Extract the [x, y] coordinate from the center of the cell holding the provided text.  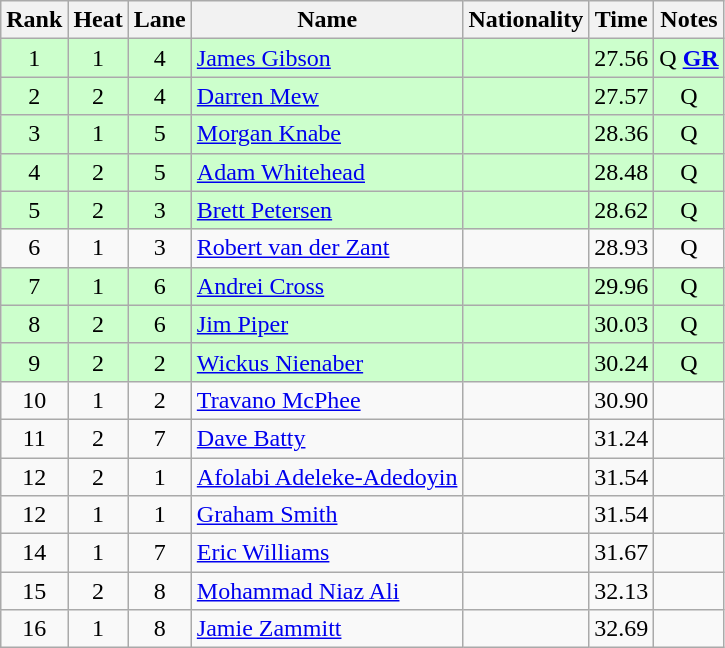
Notes [689, 20]
28.62 [622, 210]
James Gibson [327, 58]
Travano McPhee [327, 400]
28.36 [622, 134]
Rank [34, 20]
11 [34, 438]
9 [34, 362]
Lane [160, 20]
Brett Petersen [327, 210]
30.03 [622, 324]
Nationality [526, 20]
Name [327, 20]
29.96 [622, 286]
Jim Piper [327, 324]
Graham Smith [327, 515]
30.24 [622, 362]
27.57 [622, 96]
32.69 [622, 629]
Heat [98, 20]
15 [34, 591]
Adam Whitehead [327, 172]
Morgan Knabe [327, 134]
Wickus Nienaber [327, 362]
Dave Batty [327, 438]
Mohammad Niaz Ali [327, 591]
Jamie Zammitt [327, 629]
Time [622, 20]
16 [34, 629]
31.67 [622, 553]
14 [34, 553]
31.24 [622, 438]
Andrei Cross [327, 286]
Eric Williams [327, 553]
Afolabi Adeleke-Adedoyin [327, 477]
30.90 [622, 400]
28.48 [622, 172]
Q GR [689, 58]
Robert van der Zant [327, 248]
10 [34, 400]
27.56 [622, 58]
Darren Mew [327, 96]
32.13 [622, 591]
28.93 [622, 248]
